Determine the [X, Y] coordinate at the center of the cell enclosing the given text.  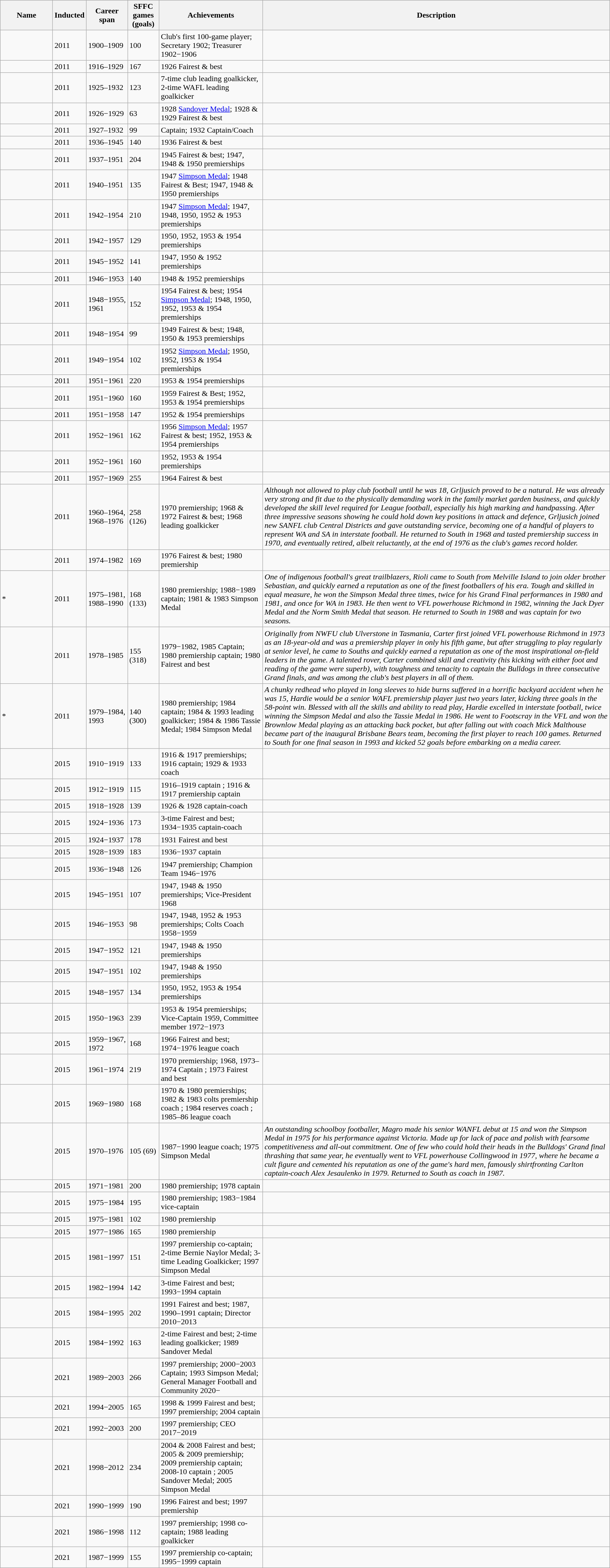
1954 Fairest & best; 1954 Simpson Medal; 1948, 1950, 1952, 1953 & 1954 premierships [211, 304]
Inducted [70, 15]
98 [143, 924]
1964 Fairest & best [211, 478]
1956 Simpson Medal; 1957 Fairest & best; 1952, 1953 & 1954 premierships [211, 436]
183 [143, 852]
163 [143, 1343]
1979–1984, 1993 [107, 716]
1928 Sandover Medal; 1928 & 1929 Fairest & best [211, 113]
210 [143, 215]
155 [143, 1557]
1997 premiership; CEO 2017−2019 [211, 1429]
219 [143, 1069]
1971−1981 [107, 1186]
266 [143, 1377]
7-time club leading goalkicker, 2-time WAFL leading goalkicker [211, 88]
162 [143, 436]
Name [27, 15]
1948 & 1952 premierships [211, 279]
1980 premiership; 1988−1989 captain; 1981 & 1983 Simpson Medal [211, 599]
3-time Fairest and best; 1993−1994 captain [211, 1287]
1949 Fairest & best; 1948, 1950 & 1953 premierships [211, 334]
169 [143, 560]
133 [143, 763]
3-time Fairest and best; 1934−1935 captain-coach [211, 823]
1981−1997 [107, 1257]
1980 premiership; 1984 captain; 1984 & 1993 leading goalkicker; 1984 & 1986 Tassie Medal; 1984 Simpson Medal [211, 716]
129 [143, 240]
2004 & 2008 Fairest and best; 2005 & 2009 premiership; 2009 premiership captain; 2008-10 captain ; 2005 Sandover Medal; 2005 Simpson Medal [211, 1467]
168 (133) [143, 599]
1916 & 1917 premierships; 1916 captain; 1929 & 1933 coach [211, 763]
1997 premiership; 1998 co-captain; 1988 leading goalkicker [211, 1532]
1969−1980 [107, 1103]
139 [143, 806]
1918−1928 [107, 806]
141 [143, 261]
1959−1967, 1972 [107, 1043]
1984−1995 [107, 1313]
1979−1982, 1985 Captain; 1980 premiership captain; 1980 Fairest and best [211, 655]
1978–1985 [107, 655]
1910−1919 [107, 763]
1947 Simpson Medal; 1948 Fairest & Best; 1947, 1948 & 1950 premierships [211, 185]
123 [143, 88]
1989−2003 [107, 1377]
1951−1958 [107, 414]
1926 Fairest & best [211, 66]
Career span [107, 15]
1947, 1950 & 1952 premierships [211, 261]
204 [143, 159]
1947, 1948, 1952 & 1953 premierships; Colts Coach 1958−1959 [211, 924]
1992−2003 [107, 1429]
1970 premiership; 1968, 1973–1974 Captain ; 1973 Fairest and best [211, 1069]
167 [143, 66]
1947−1952 [107, 950]
1997 premiership co-captain; 2-time Bernie Naylor Medal; 3-time Leading Goalkicker; 1997 Simpson Medal [211, 1257]
1953 & 1954 premierships; Vice-Captain 1959, Committee member 1972−1973 [211, 1018]
121 [143, 950]
2-time Fairest and best; 2-time leading goalkicker; 1989 Sandover Medal [211, 1343]
135 [143, 185]
Captain; 1932 Captain/Coach [211, 130]
Description [436, 15]
1990−1999 [107, 1506]
1982−1994 [107, 1287]
1952 & 1954 premierships [211, 414]
1937–1951 [107, 159]
1936−1948 [107, 869]
1945−1952 [107, 261]
220 [143, 381]
1997 premiership co-captain; 1995−1999 captain [211, 1557]
1975−1984 [107, 1202]
1945 Fairest & best; 1947, 1948 & 1950 premierships [211, 159]
112 [143, 1532]
1977−1986 [107, 1232]
1936−1937 captain [211, 852]
1942–1954 [107, 215]
1952 Simpson Medal; 1950, 1952, 1953 & 1954 premierships [211, 360]
Achievements [211, 15]
1961−1974 [107, 1069]
202 [143, 1313]
1926 & 1928 captain-coach [211, 806]
134 [143, 993]
1970 premiership; 1968 & 1972 Fairest & best; 1968 leading goalkicker [211, 517]
107 [143, 894]
190 [143, 1506]
126 [143, 869]
1951−1961 [107, 381]
Club's first 100-game player; Secretary 1902; Treasurer 1902−1906 [211, 45]
1950−1963 [107, 1018]
1996 Fairest and best; 1997 premiership [211, 1506]
1948−1954 [107, 334]
1998 & 1999 Fairest and best; 1997 premiership; 2004 captain [211, 1407]
1997 premiership; 2000−2003 Captain; 1993 Simpson Medal; General Manager Football and Community 2020− [211, 1377]
1986−1998 [107, 1532]
1926−1929 [107, 113]
173 [143, 823]
155 (318) [143, 655]
1994−2005 [107, 1407]
1936–1945 [107, 142]
1940–1951 [107, 185]
1947−1951 [107, 971]
1953 & 1954 premierships [211, 381]
258 (126) [143, 517]
1948−1957 [107, 993]
1966 Fairest and best; 1974−1976 league coach [211, 1043]
1947 Simpson Medal; 1947, 1948, 1950, 1952 & 1953 premierships [211, 215]
1970 & 1980 premierships; 1982 & 1983 colts premiership coach ; 1984 reserves coach ; 1985–86 league coach [211, 1103]
1916–1919 captain ; 1916 & 1917 premiership captain [211, 789]
1927–1932 [107, 130]
147 [143, 414]
151 [143, 1257]
1924−1937 [107, 840]
1980 premiership; 1983−1984 vice-captain [211, 1202]
1942−1957 [107, 240]
1936 Fairest & best [211, 142]
1900–1909 [107, 45]
115 [143, 789]
1974–1982 [107, 560]
1952, 1953 & 1954 premierships [211, 461]
1975–1981, 1988–1990 [107, 599]
1951−1960 [107, 398]
152 [143, 304]
1998−2012 [107, 1467]
SFFC games (goals) [143, 15]
1912−1919 [107, 789]
140 (300) [143, 716]
1991 Fairest and best; 1987, 1990–1991 captain; Director 2010−2013 [211, 1313]
255 [143, 478]
1980 premiership; 1978 captain [211, 1186]
1959 Fairest & Best; 1952, 1953 & 1954 premierships [211, 398]
142 [143, 1287]
234 [143, 1467]
178 [143, 840]
1976 Fairest & best; 1980 premiership [211, 560]
1947, 1948 & 1950 premierships; Vice-President 1968 [211, 894]
63 [143, 113]
1916–1929 [107, 66]
1975−1981 [107, 1219]
1931 Fairest and best [211, 840]
1987−1990 league coach; 1975 Simpson Medal [211, 1151]
100 [143, 45]
1924−1936 [107, 823]
1949−1954 [107, 360]
195 [143, 1202]
1948−1955, 1961 [107, 304]
1925–1932 [107, 88]
1928−1939 [107, 852]
1970–1976 [107, 1151]
1957−1969 [107, 478]
1987−1999 [107, 1557]
105 (69) [143, 1151]
1960–1964, 1968–1976 [107, 517]
239 [143, 1018]
1984−1992 [107, 1343]
1945−1951 [107, 894]
1947 premiership; Champion Team 1946−1976 [211, 869]
